Find where the given text appears and provide that cell's center as [x, y] coordinate. 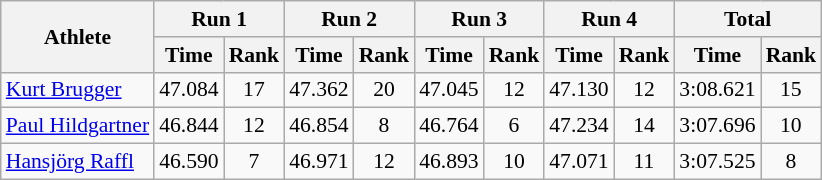
3:07.525 [717, 162]
Paul Hildgartner [78, 126]
47.362 [318, 90]
Hansjörg Raffl [78, 162]
47.045 [448, 90]
Run 2 [349, 19]
47.084 [188, 90]
46.764 [448, 126]
47.130 [578, 90]
3:07.696 [717, 126]
Run 4 [609, 19]
Kurt Brugger [78, 90]
47.071 [578, 162]
Athlete [78, 36]
15 [792, 90]
46.971 [318, 162]
46.844 [188, 126]
47.234 [578, 126]
11 [644, 162]
Run 1 [219, 19]
3:08.621 [717, 90]
46.854 [318, 126]
46.893 [448, 162]
14 [644, 126]
46.590 [188, 162]
6 [514, 126]
Run 3 [479, 19]
17 [254, 90]
7 [254, 162]
20 [384, 90]
Total [748, 19]
